Provide the [x, y] coordinate of the cell's center where the given text is located.  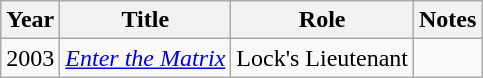
2003 [30, 58]
Title [146, 20]
Enter the Matrix [146, 58]
Year [30, 20]
Lock's Lieutenant [322, 58]
Role [322, 20]
Notes [448, 20]
